Detect which cell encompasses the target text, then output its (X, Y) center coordinate. 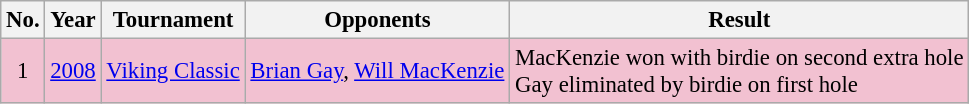
Result (740, 20)
1 (23, 72)
Year (73, 20)
Brian Gay, Will MacKenzie (378, 72)
2008 (73, 72)
MacKenzie won with birdie on second extra holeGay eliminated by birdie on first hole (740, 72)
Opponents (378, 20)
Tournament (173, 20)
No. (23, 20)
Viking Classic (173, 72)
